From the cell containing the given text, extract its center point as (X, Y) coordinate. 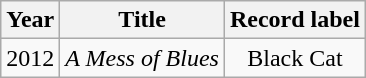
Black Cat (294, 58)
A Mess of Blues (142, 58)
2012 (30, 58)
Title (142, 20)
Record label (294, 20)
Year (30, 20)
